From the cell containing the given text, extract its center point as [x, y] coordinate. 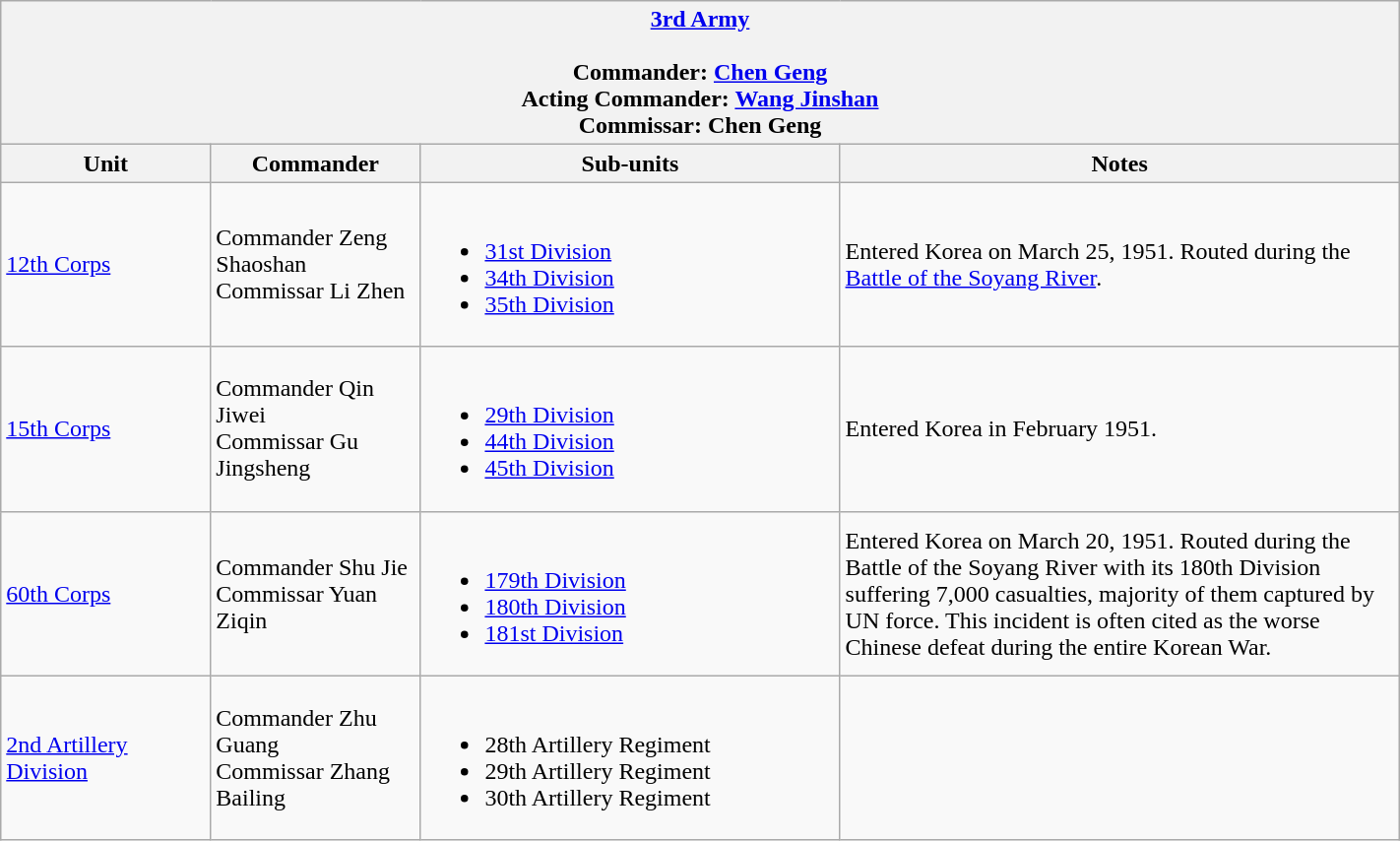
Entered Korea on March 25, 1951. Routed during the Battle of the Soyang River. [1119, 264]
28th Artillery Regiment29th Artillery Regiment30th Artillery Regiment [630, 758]
2nd Artillery Division [106, 758]
60th Corps [106, 593]
3rd ArmyCommander: Chen GengActing Commander: Wang Jinshan Commissar: Chen Geng [700, 73]
Commander Zhu GuangCommissar Zhang Bailing [315, 758]
Unit [106, 163]
Commander [315, 163]
29th Division44th Division45th Division [630, 429]
179th Division180th Division181st Division [630, 593]
15th Corps [106, 429]
Notes [1119, 163]
Commander Shu JieCommissar Yuan Ziqin [315, 593]
Commander Zeng ShaoshanCommissar Li Zhen [315, 264]
Entered Korea in February 1951. [1119, 429]
Sub-units [630, 163]
12th Corps [106, 264]
31st Division34th Division35th Division [630, 264]
Commander Qin JiweiCommissar Gu Jingsheng [315, 429]
